Search for the cell housing the specified text and yield its (x, y) center coordinate. 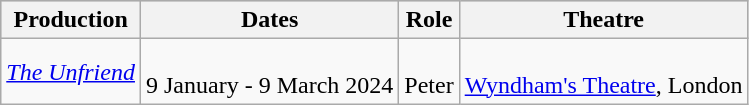
Role (429, 20)
9 January - 9 March 2024 (269, 72)
Wyndham's Theatre, London (604, 72)
The Unfriend (71, 72)
Dates (269, 20)
Theatre (604, 20)
Production (71, 20)
Peter (429, 72)
